Search for the cell housing the specified text and yield its (x, y) center coordinate. 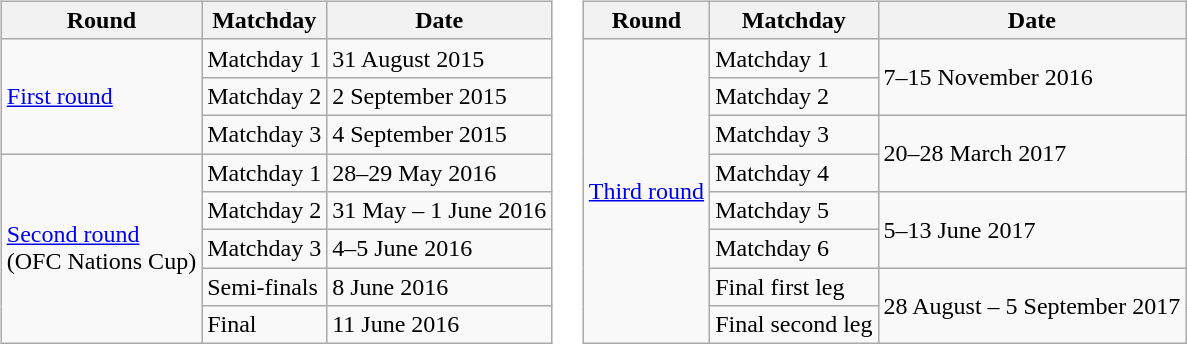
Final (264, 325)
Final second leg (794, 325)
31 May – 1 June 2016 (440, 211)
28 August – 5 September 2017 (1032, 306)
Second round(OFC Nations Cup) (101, 249)
Third round (646, 191)
Semi-finals (264, 287)
8 June 2016 (440, 287)
4 September 2015 (440, 134)
31 August 2015 (440, 58)
First round (101, 96)
Matchday 4 (794, 173)
2 September 2015 (440, 96)
7–15 November 2016 (1032, 77)
5–13 June 2017 (1032, 230)
20–28 March 2017 (1032, 153)
4–5 June 2016 (440, 249)
Matchday 5 (794, 211)
Final first leg (794, 287)
11 June 2016 (440, 325)
28–29 May 2016 (440, 173)
Matchday 6 (794, 249)
